Locate the cell with the specified text and output its (x, y) center coordinate. 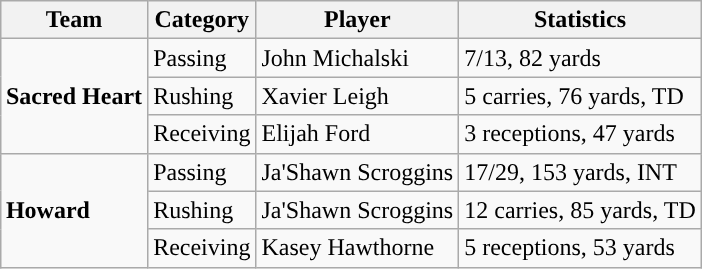
Team (74, 20)
Kasey Hawthorne (358, 248)
12 carries, 85 yards, TD (580, 210)
Statistics (580, 20)
17/29, 153 yards, INT (580, 172)
3 receptions, 47 yards (580, 134)
Xavier Leigh (358, 96)
5 carries, 76 yards, TD (580, 96)
Sacred Heart (74, 96)
Player (358, 20)
7/13, 82 yards (580, 58)
5 receptions, 53 yards (580, 248)
Howard (74, 210)
Elijah Ford (358, 134)
Category (202, 20)
John Michalski (358, 58)
